Extract the (X, Y) coordinate from the center of the cell holding the provided text.  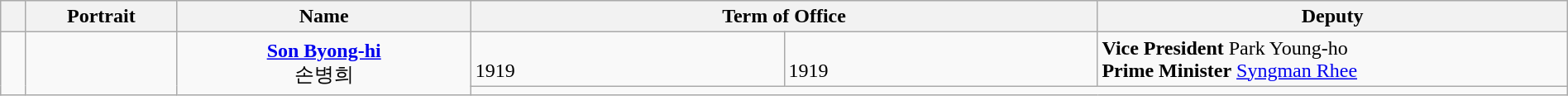
Vice President Park Young-ho Prime Minister Syngman Rhee (1332, 60)
Deputy (1332, 17)
Portrait (101, 17)
Name (324, 17)
Son Byong-hi손병희 (324, 64)
Term of Office (784, 17)
